Return the (X, Y) coordinate for the center point of the cell that contains the specified text.  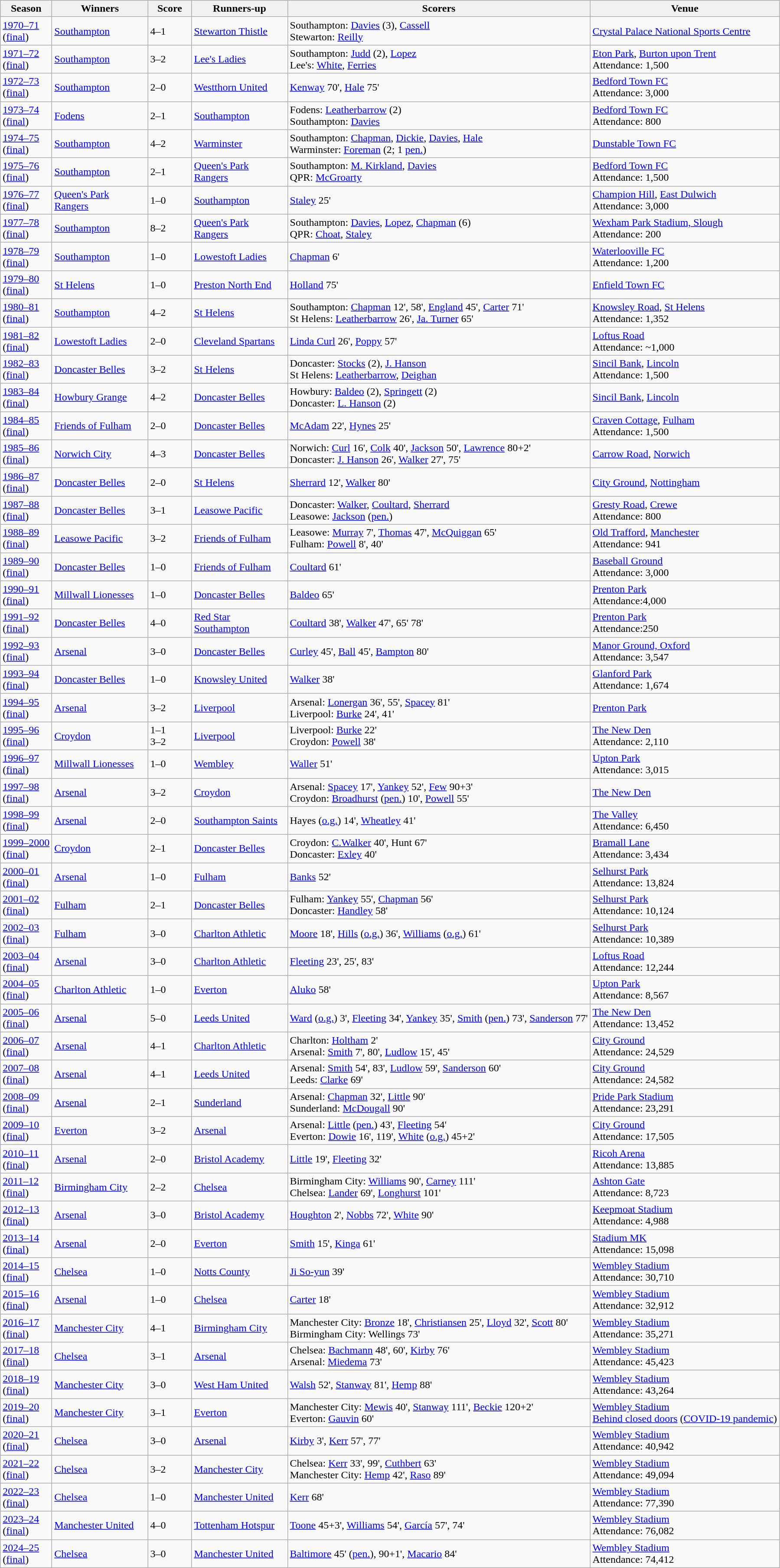
Wembley StadiumAttendance: 76,082 (685, 1526)
2011–12(final) (26, 1187)
1994–95(final) (26, 707)
2003–04(final) (26, 961)
Walker 38' (439, 680)
Doncaster: Walker, Coultard, SherrardLeasowe: Jackson (pen.) (439, 511)
Southampton: Judd (2), LopezLee's: White, Ferries (439, 59)
1983–84(final) (26, 398)
1985–86(final) (26, 454)
Upton ParkAttendance: 3,015 (685, 764)
The New Den (685, 792)
Prenton Park (685, 707)
Westthorn United (239, 88)
1989–90(final) (26, 567)
Chapman 6' (439, 257)
Bedford Town FCAttendance: 800 (685, 115)
Kirby 3', Kerr 57', 77' (439, 1441)
Baldeo 65' (439, 595)
1976–77(final) (26, 200)
1978–79(final) (26, 257)
Sherrard 12', Walker 80' (439, 482)
1974–75(final) (26, 144)
2010–11(final) (26, 1159)
Eton Park, Burton upon TrentAttendance: 1,500 (685, 59)
Bramall LaneAttendance: 3,434 (685, 849)
Ashton GateAttendance: 8,723 (685, 1187)
2016–17(final) (26, 1328)
Red Star Southampton (239, 623)
Doncaster: Stocks (2), J. HansonSt Helens: Leatherbarrow, Deighan (439, 369)
Aluko 58' (439, 990)
Wembley StadiumAttendance: 49,094 (685, 1469)
1993–94(final) (26, 680)
West Ham United (239, 1384)
2020–21(final) (26, 1441)
1991–92(final) (26, 623)
Charlton: Holtham 2'Arsenal: Smith 7', 80', Ludlow 15', 45' (439, 1046)
Chelsea: Kerr 33', 99', Cuthbert 63'Manchester City: Hemp 42', Raso 89' (439, 1469)
Glanford ParkAttendance: 1,674 (685, 680)
1984–85(final) (26, 426)
2006–07(final) (26, 1046)
Carrow Road, Norwich (685, 454)
1998–99(final) (26, 821)
Southampton: Davies, Lopez, Chapman (6)QPR: Choat, Staley (439, 228)
1977–78(final) (26, 228)
Wembley StadiumAttendance: 30,710 (685, 1272)
Baseball GroundAttendance: 3,000 (685, 567)
Banks 52' (439, 877)
Howbury: Baldeo (2), Springett (2)Doncaster: L. Hanson (2) (439, 398)
1990–91(final) (26, 595)
5–0 (170, 1018)
Sincil Bank, Lincoln (685, 398)
Stadium MKAttendance: 15,098 (685, 1243)
2012–13(final) (26, 1215)
Southampton: Davies (3), CassellStewarton: Reilly (439, 31)
Norwich: Curl 16', Colk 40', Jackson 50', Lawrence 80+2'Doncaster: J. Hanson 26', Walker 27', 75' (439, 454)
Howbury Grange (100, 398)
2013–14(final) (26, 1243)
Wembley (239, 764)
2–2 (170, 1187)
1971–72(final) (26, 59)
Wembley StadiumAttendance: 43,264 (685, 1384)
Southampton: M. Kirkland, DaviesQPR: McGroarty (439, 172)
Wembley StadiumAttendance: 77,390 (685, 1497)
Southampton: Chapman, Dickie, Davies, HaleWarminster: Foreman (2; 1 pen.) (439, 144)
2009–10(final) (26, 1130)
Wembley StadiumAttendance: 32,912 (685, 1300)
Norwich City (100, 454)
Waterlooville FCAttendance: 1,200 (685, 257)
Gresty Road, CreweAttendance: 800 (685, 511)
1972–73(final) (26, 88)
Selhurst ParkAttendance: 10,124 (685, 905)
1995–96(final) (26, 736)
2007–08(final) (26, 1074)
City Ground, Nottingham (685, 482)
Venue (685, 9)
Upton ParkAttendance: 8,567 (685, 990)
2004–05(final) (26, 990)
Dunstable Town FC (685, 144)
Wembley StadiumAttendance: 35,271 (685, 1328)
City GroundAttendance: 24,529 (685, 1046)
Selhurst ParkAttendance: 10,389 (685, 934)
2024–25(final) (26, 1553)
Warminster (239, 144)
Carter 18' (439, 1300)
City GroundAttendance: 17,505 (685, 1130)
2019–20(final) (26, 1413)
Sunderland (239, 1103)
1986–87(final) (26, 482)
Season (26, 9)
Wembley StadiumBehind closed doors (COVID-19 pandemic) (685, 1413)
Hayes (o.g.) 14', Wheatley 41' (439, 821)
2015–16(final) (26, 1300)
Enfield Town FC (685, 284)
Arsenal: Smith 54', 83', Ludlow 59', Sanderson 60'Leeds: Clarke 69' (439, 1074)
Bedford Town FCAttendance: 3,000 (685, 88)
4–3 (170, 454)
1987–88(final) (26, 511)
Curley 45', Ball 45', Bampton 80' (439, 651)
2018–19(final) (26, 1384)
Houghton 2', Nobbs 72', White 90' (439, 1215)
Croydon: C.Walker 40', Hunt 67'Doncaster: Exley 40' (439, 849)
2001–02(final) (26, 905)
Ward (o.g.) 3', Fleeting 34', Yankey 35', Smith (pen.) 73', Sanderson 77' (439, 1018)
Tottenham Hotspur (239, 1526)
Prenton ParkAttendance:250 (685, 623)
Arsenal: Spacey 17', Yankey 52', Few 90+3'Croydon: Broadhurst (pen.) 10', Powell 55' (439, 792)
1982–83(final) (26, 369)
1997–98(final) (26, 792)
Chelsea: Bachmann 48', 60', Kirby 76'Arsenal: Miedema 73' (439, 1357)
1973–74(final) (26, 115)
2008–09(final) (26, 1103)
Stewarton Thistle (239, 31)
Champion Hill, East DulwichAttendance: 3,000 (685, 200)
Lee's Ladies (239, 59)
Scorers (439, 9)
Leasowe: Murray 7', Thomas 47', McQuiggan 65'Fulham: Powell 8', 40' (439, 538)
1970–71(final) (26, 31)
Prenton ParkAttendance:4,000 (685, 595)
Wembley StadiumAttendance: 40,942 (685, 1441)
Fulham: Yankey 55', Chapman 56'Doncaster: Handley 58' (439, 905)
Loftus RoadAttendance: 12,244 (685, 961)
2005–06(final) (26, 1018)
2014–15(final) (26, 1272)
Notts County (239, 1272)
1981–82(final) (26, 341)
1996–97(final) (26, 764)
Ji So-yun 39' (439, 1272)
Old Trafford, ManchesterAttendance: 941 (685, 538)
Little 19', Fleeting 32' (439, 1159)
Walsh 52', Stanway 81', Hemp 88' (439, 1384)
Birmingham City: Williams 90', Carney 111'Chelsea: Lander 69', Longhurst 101' (439, 1187)
Smith 15', Kinga 61' (439, 1243)
Fodens (100, 115)
2022–23(final) (26, 1497)
Coultard 38', Walker 47', 65' 78' (439, 623)
Runners-up (239, 9)
2017–18(final) (26, 1357)
Holland 75' (439, 284)
1975–76(final) (26, 172)
The ValleyAttendance: 6,450 (685, 821)
Keepmoat StadiumAttendance: 4,988 (685, 1215)
Wexham Park Stadium, SloughAttendance: 200 (685, 228)
Kenway 70', Hale 75' (439, 88)
The New DenAttendance: 2,110 (685, 736)
Coultard 61' (439, 567)
Knowsley Road, St HelensAttendance: 1,352 (685, 313)
1992–93(final) (26, 651)
Wembley StadiumAttendance: 45,423 (685, 1357)
McAdam 22', Hynes 25' (439, 426)
Kerr 68' (439, 1497)
Ricoh ArenaAttendance: 13,885 (685, 1159)
Score (170, 9)
Manchester City: Bronze 18', Christiansen 25', Lloyd 32', Scott 80'Birmingham City: Wellings 73' (439, 1328)
Fodens: Leatherbarrow (2)Southampton: Davies (439, 115)
Crystal Palace National Sports Centre (685, 31)
2000–01(final) (26, 877)
Liverpool: Burke 22'Croydon: Powell 38' (439, 736)
8–2 (170, 228)
Knowsley United (239, 680)
Bedford Town FCAttendance: 1,500 (685, 172)
Selhurst ParkAttendance: 13,824 (685, 877)
Moore 18', Hills (o.g.) 36', Williams (o.g.) 61' (439, 934)
2021–22(final) (26, 1469)
Fleeting 23', 25', 83' (439, 961)
Arsenal: Lonergan 36', 55', Spacey 81'Liverpool: Burke 24', 41' (439, 707)
Manchester City: Mewis 40', Stanway 111', Beckie 120+2'Everton: Gauvin 60' (439, 1413)
Arsenal: Little (pen.) 43', Fleeting 54'Everton: Dowie 16', 119', White (o.g.) 45+2' (439, 1130)
1980–81(final) (26, 313)
Wembley StadiumAttendance: 74,412 (685, 1553)
Loftus RoadAttendance: ~1,000 (685, 341)
2002–03(final) (26, 934)
Cleveland Spartans (239, 341)
Staley 25' (439, 200)
2023–24(final) (26, 1526)
1–1 3–2 (170, 736)
Waller 51' (439, 764)
The New DenAttendance: 13,452 (685, 1018)
Toone 45+3', Williams 54', García 57', 74' (439, 1526)
Southampton: Chapman 12', 58', England 45', Carter 71'St Helens: Leatherbarrow 26', Ja. Turner 65' (439, 313)
Baltimore 45' (pen.), 90+1', Macario 84' (439, 1553)
City GroundAttendance: 24,582 (685, 1074)
1988–89(final) (26, 538)
Pride Park StadiumAttendance: 23,291 (685, 1103)
Preston North End (239, 284)
Arsenal: Chapman 32', Little 90'Sunderland: McDougall 90' (439, 1103)
Southampton Saints (239, 821)
1979–80(final) (26, 284)
Linda Curl 26', Poppy 57' (439, 341)
Sincil Bank, LincolnAttendance: 1,500 (685, 369)
Winners (100, 9)
Craven Cottage, FulhamAttendance: 1,500 (685, 426)
1999–2000(final) (26, 849)
Manor Ground, OxfordAttendance: 3,547 (685, 651)
